Return the (X, Y) coordinate for the center point of the cell that contains the specified text.  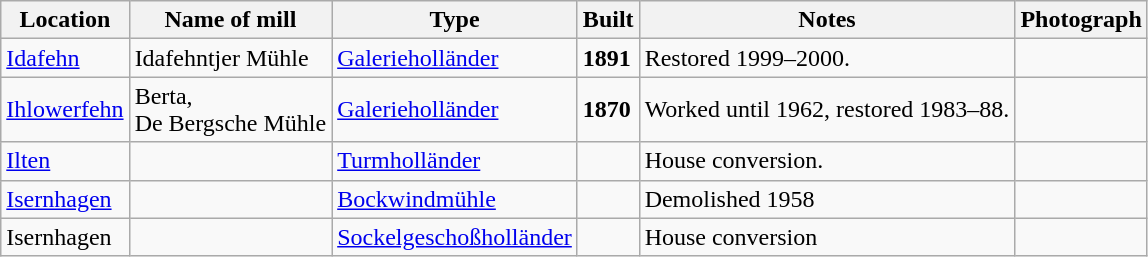
Ilten (65, 161)
Turmholländer (455, 161)
Built (608, 20)
Name of mill (230, 20)
1891 (608, 58)
Notes (827, 20)
Worked until 1962, restored 1983–88. (827, 110)
Ihlowerfehn (65, 110)
House conversion. (827, 161)
House conversion (827, 237)
Berta,De Bergsche Mühle (230, 110)
Bockwindmühle (455, 199)
Idafehn (65, 58)
1870 (608, 110)
Type (455, 20)
Sockelgeschoß­holländer (455, 237)
Idafehntjer Mühle (230, 58)
Photograph (1081, 20)
Location (65, 20)
Restored 1999–2000. (827, 58)
Demolished 1958 (827, 199)
